Extract the [X, Y] coordinate from the center of the cell holding the provided text.  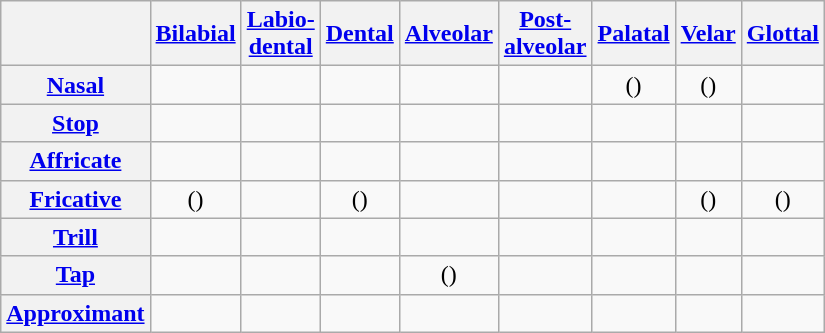
Tap [76, 275]
Dental [360, 34]
Trill [76, 237]
Palatal [634, 34]
Fricative [76, 199]
Nasal [76, 85]
Post-alveolar [545, 34]
Bilabial [196, 34]
Stop [76, 123]
Labio-dental [280, 34]
Approximant [76, 313]
Affricate [76, 161]
Glottal [782, 34]
Velar [708, 34]
Alveolar [448, 34]
